Output the [x, y] coordinate of the center of the cell containing the given text.  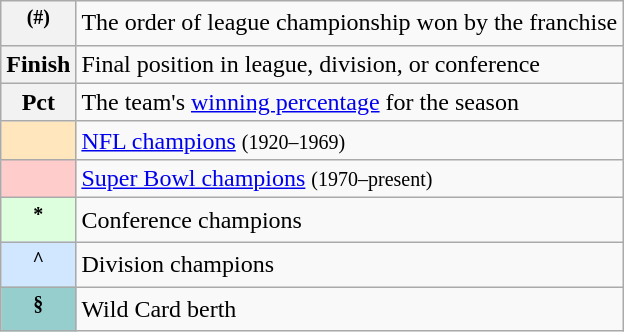
(#) [38, 24]
Division champions [350, 264]
Super Bowl champions (1970–present) [350, 178]
The team's winning percentage for the season [350, 102]
* [38, 220]
Pct [38, 102]
Conference champions [350, 220]
Wild Card berth [350, 310]
NFL champions (1920–1969) [350, 140]
Finish [38, 64]
The order of league championship won by the franchise [350, 24]
Final position in league, division, or conference [350, 64]
§ [38, 310]
^ [38, 264]
